Search for the cell housing the specified text and yield its [x, y] center coordinate. 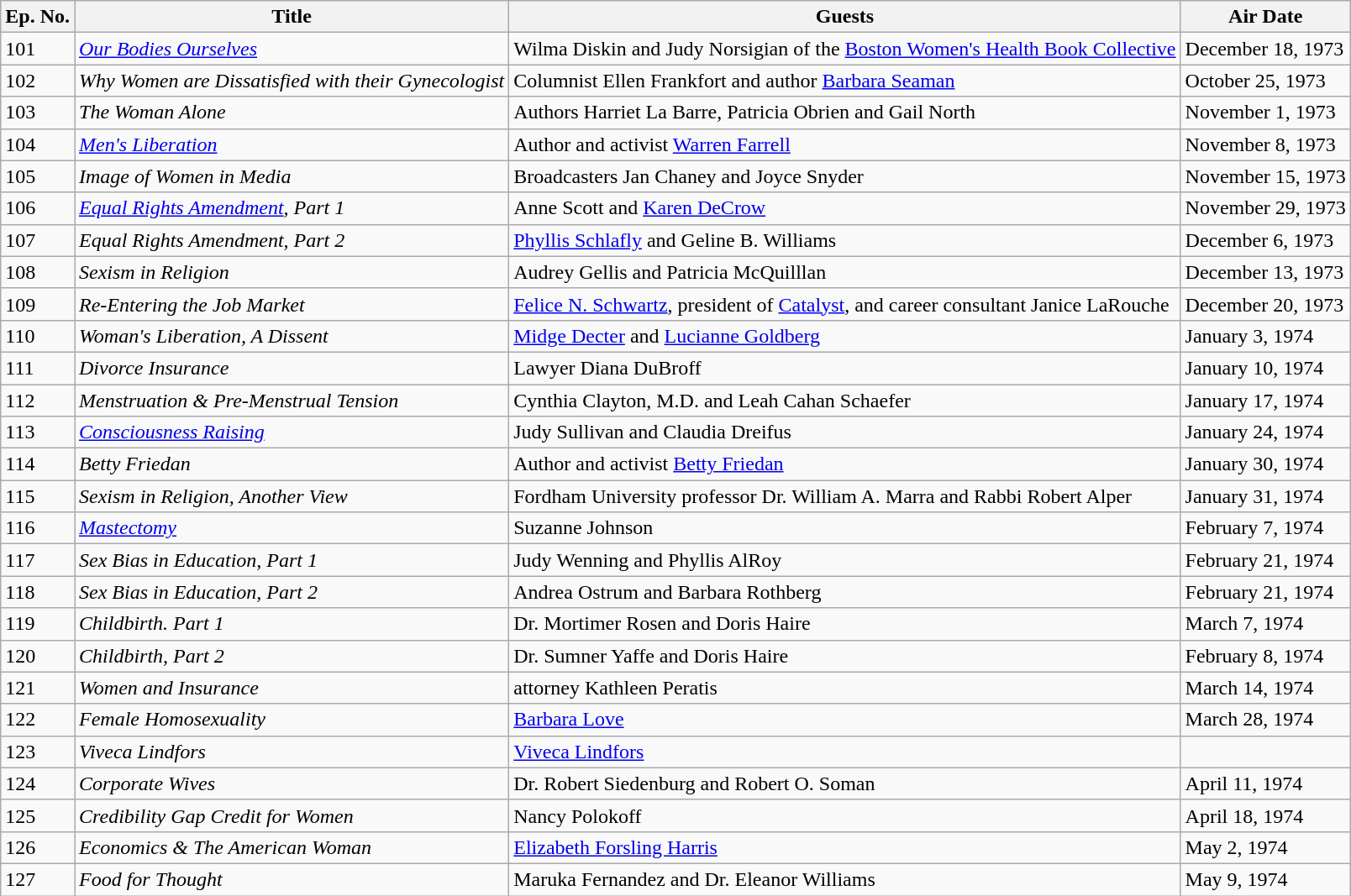
Air Date [1265, 17]
The Woman Alone [291, 113]
Sexism in Religion [291, 272]
December 6, 1973 [1265, 240]
Menstruation & Pre-Menstrual Tension [291, 401]
Cynthia Clayton, M.D. and Leah Cahan Schaefer [845, 401]
Food for Thought [291, 879]
March 7, 1974 [1265, 624]
May 9, 1974 [1265, 879]
November 8, 1973 [1265, 144]
Sex Bias in Education, Part 2 [291, 592]
Title [291, 17]
Sex Bias in Education, Part 1 [291, 560]
Childbirth, Part 2 [291, 656]
115 [38, 496]
December 13, 1973 [1265, 272]
Dr. Mortimer Rosen and Doris Haire [845, 624]
Columnist Ellen Frankfort and author Barbara Seaman [845, 81]
April 18, 1974 [1265, 815]
Men's Liberation [291, 144]
112 [38, 401]
127 [38, 879]
April 11, 1974 [1265, 783]
Judy Sullivan and Claudia Dreifus [845, 432]
102 [38, 81]
October 25, 1973 [1265, 81]
Barbara Love [845, 720]
Women and Insurance [291, 688]
January 24, 1974 [1265, 432]
120 [38, 656]
107 [38, 240]
December 20, 1973 [1265, 304]
Consciousness Raising [291, 432]
109 [38, 304]
Divorce Insurance [291, 368]
Wilma Diskin and Judy Norsigian of the Boston Women's Health Book Collective [845, 49]
February 7, 1974 [1265, 528]
Guests [845, 17]
Midge Decter and Lucianne Goldberg [845, 336]
Author and activist Betty Friedan [845, 464]
104 [38, 144]
Equal Rights Amendment, Part 2 [291, 240]
Suzanne Johnson [845, 528]
Lawyer Diana DuBroff [845, 368]
Audrey Gellis and Patricia McQuilllan [845, 272]
January 30, 1974 [1265, 464]
122 [38, 720]
May 2, 1974 [1265, 847]
Anne Scott and Karen DeCrow [845, 208]
Nancy Polokoff [845, 815]
Dr. Robert Siedenburg and Robert O. Soman [845, 783]
Authors Harriet La Barre, Patricia Obrien and Gail North [845, 113]
Andrea Ostrum and Barbara Rothberg [845, 592]
123 [38, 752]
March 14, 1974 [1265, 688]
125 [38, 815]
Sexism in Religion, Another View [291, 496]
Female Homosexuality [291, 720]
Betty Friedan [291, 464]
Economics & The American Woman [291, 847]
Dr. Sumner Yaffe and Doris Haire [845, 656]
126 [38, 847]
Elizabeth Forsling Harris [845, 847]
Image of Women in Media [291, 176]
December 18, 1973 [1265, 49]
January 10, 1974 [1265, 368]
117 [38, 560]
Mastectomy [291, 528]
111 [38, 368]
108 [38, 272]
103 [38, 113]
March 28, 1974 [1265, 720]
Childbirth. Part 1 [291, 624]
Author and activist Warren Farrell [845, 144]
Re-Entering the Job Market [291, 304]
114 [38, 464]
Why Women are Dissatisfied with their Gynecologist [291, 81]
November 29, 1973 [1265, 208]
118 [38, 592]
Broadcasters Jan Chaney and Joyce Snyder [845, 176]
110 [38, 336]
Woman's Liberation, A Dissent [291, 336]
Equal Rights Amendment, Part 1 [291, 208]
Corporate Wives [291, 783]
Ep. No. [38, 17]
121 [38, 688]
116 [38, 528]
attorney Kathleen Peratis [845, 688]
January 3, 1974 [1265, 336]
Judy Wenning and Phyllis AlRoy [845, 560]
November 1, 1973 [1265, 113]
Phyllis Schlafly and Geline B. Williams [845, 240]
February 8, 1974 [1265, 656]
113 [38, 432]
101 [38, 49]
November 15, 1973 [1265, 176]
Felice N. Schwartz, president of Catalyst, and career consultant Janice LaRouche [845, 304]
106 [38, 208]
January 31, 1974 [1265, 496]
105 [38, 176]
119 [38, 624]
Fordham University professor Dr. William A. Marra and Rabbi Robert Alper [845, 496]
Credibility Gap Credit for Women [291, 815]
Our Bodies Ourselves [291, 49]
124 [38, 783]
Maruka Fernandez and Dr. Eleanor Williams [845, 879]
January 17, 1974 [1265, 401]
